From the cell containing the given text, extract its center point as [X, Y] coordinate. 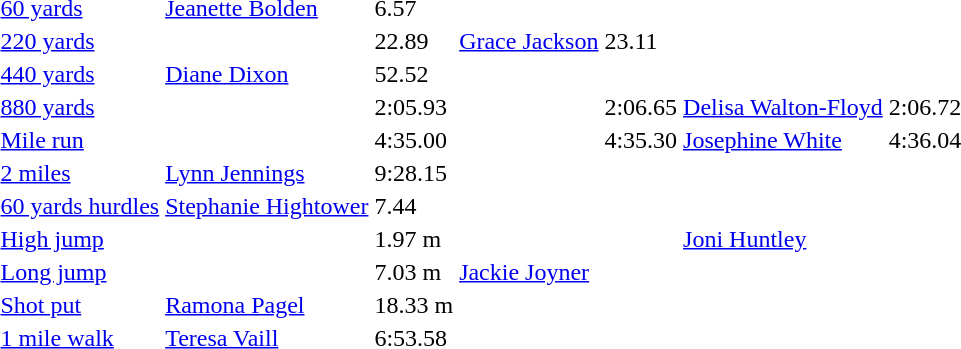
9:28.15 [414, 173]
2:05.93 [414, 107]
4:35.00 [414, 140]
Joni Huntley [784, 239]
Jackie Joyner [529, 272]
18.33 m [414, 305]
4:35.30 [641, 140]
Delisa Walton-Floyd [784, 107]
23.11 [641, 41]
22.89 [414, 41]
Lynn Jennings [267, 173]
2:06.65 [641, 107]
7.03 m [414, 272]
Ramona Pagel [267, 305]
Stephanie Hightower [267, 206]
Grace Jackson [529, 41]
52.52 [414, 74]
Josephine White [784, 140]
Diane Dixon [267, 74]
1.97 m [414, 239]
7.44 [414, 206]
